Pinpoint the cell where the given text exists, returning its (x, y) midpoint coordinate. 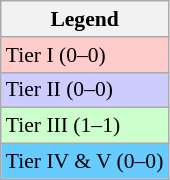
Tier I (0–0) (85, 55)
Tier III (1–1) (85, 126)
Legend (85, 19)
Tier IV & V (0–0) (85, 162)
Tier II (0–0) (85, 90)
